Find where the given text appears and provide that cell's center as (X, Y) coordinate. 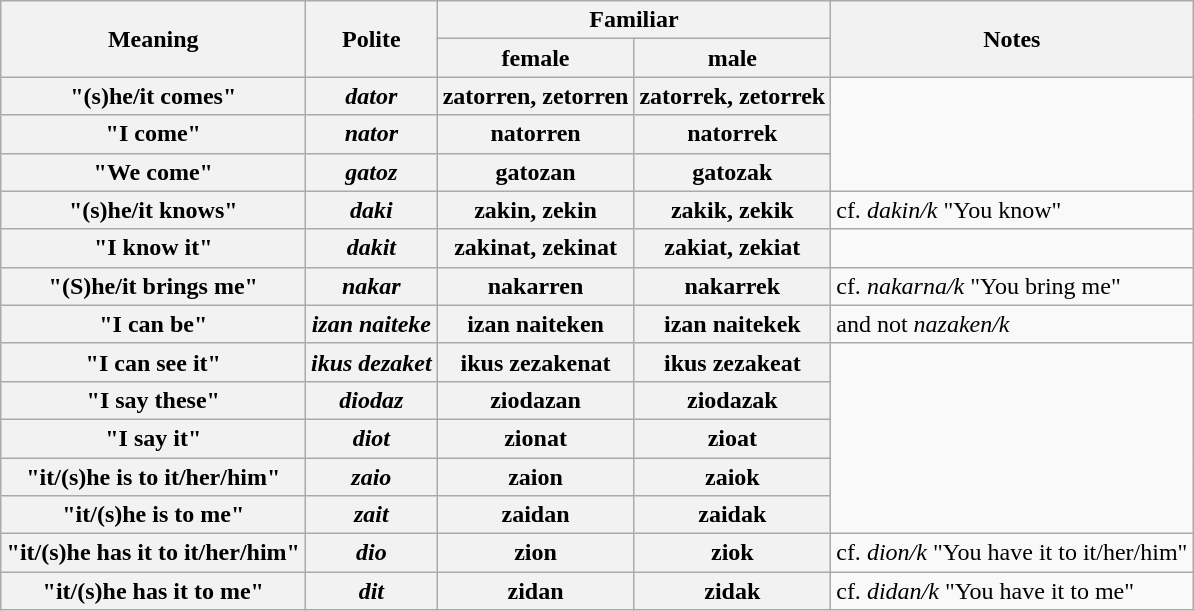
zakiat, zekiat (732, 248)
"I can see it" (153, 362)
"(S)he/it brings me" (153, 286)
nakarren (536, 286)
zioat (732, 438)
"it/(s)he has it to me" (153, 591)
ziok (732, 553)
gatoz (371, 172)
zatorren, zetorren (536, 96)
ikus zezakeat (732, 362)
izan naiteke (371, 324)
natorren (536, 134)
"I can be" (153, 324)
zaio (371, 477)
nakar (371, 286)
cf. didan/k "You have it to me" (1012, 591)
and not nazaken/k (1012, 324)
dator (371, 96)
gatozak (732, 172)
"(s)he/it comes" (153, 96)
izan naiteken (536, 324)
male (732, 58)
zaiok (732, 477)
zakinat, zekinat (536, 248)
izan naitekek (732, 324)
ikus zezakenat (536, 362)
"it/(s)he is to me" (153, 515)
zion (536, 553)
dit (371, 591)
ikus dezaket (371, 362)
ziodazan (536, 400)
zidak (732, 591)
gatozan (536, 172)
dakit (371, 248)
zakin, zekin (536, 210)
natorrek (732, 134)
"(s)he/it knows" (153, 210)
zaidak (732, 515)
daki (371, 210)
Familiar (634, 20)
diot (371, 438)
nakarrek (732, 286)
ziodazak (732, 400)
zidan (536, 591)
cf. nakarna/k "You bring me" (1012, 286)
Notes (1012, 39)
"it/(s)he is to it/her/him" (153, 477)
zaidan (536, 515)
female (536, 58)
zakik, zekik (732, 210)
Polite (371, 39)
diodaz (371, 400)
Meaning (153, 39)
zatorrek, zetorrek (732, 96)
cf. dion/k "You have it to it/her/him" (1012, 553)
"We come" (153, 172)
"I know it" (153, 248)
dio (371, 553)
zait (371, 515)
"I say it" (153, 438)
nator (371, 134)
zaion (536, 477)
"it/(s)he has it to it/her/him" (153, 553)
zionat (536, 438)
cf. dakin/k "You know" (1012, 210)
"I say these" (153, 400)
"I come" (153, 134)
